Pinpoint the cell where the given text exists, returning its [x, y] midpoint coordinate. 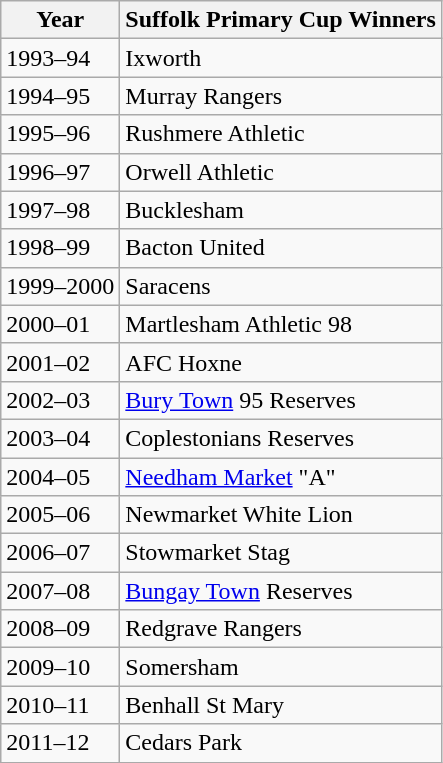
1993–94 [60, 58]
2005–06 [60, 515]
Rushmere Athletic [281, 134]
Martlesham Athletic 98 [281, 324]
1994–95 [60, 96]
2004–05 [60, 477]
2008–09 [60, 629]
Needham Market "A" [281, 477]
2007–08 [60, 591]
Suffolk Primary Cup Winners [281, 20]
Bucklesham [281, 210]
Redgrave Rangers [281, 629]
2010–11 [60, 705]
2002–03 [60, 400]
2003–04 [60, 438]
Orwell Athletic [281, 172]
Murray Rangers [281, 96]
2000–01 [60, 324]
1998–99 [60, 248]
1996–97 [60, 172]
2009–10 [60, 667]
1995–96 [60, 134]
2001–02 [60, 362]
Somersham [281, 667]
Cedars Park [281, 743]
2006–07 [60, 553]
1999–2000 [60, 286]
AFC Hoxne [281, 362]
Ixworth [281, 58]
2011–12 [60, 743]
1997–98 [60, 210]
Benhall St Mary [281, 705]
Saracens [281, 286]
Newmarket White Lion [281, 515]
Year [60, 20]
Bacton United [281, 248]
Bungay Town Reserves [281, 591]
Bury Town 95 Reserves [281, 400]
Coplestonians Reserves [281, 438]
Stowmarket Stag [281, 553]
